Return the (x, y) coordinate for the center point of the cell that contains the specified text.  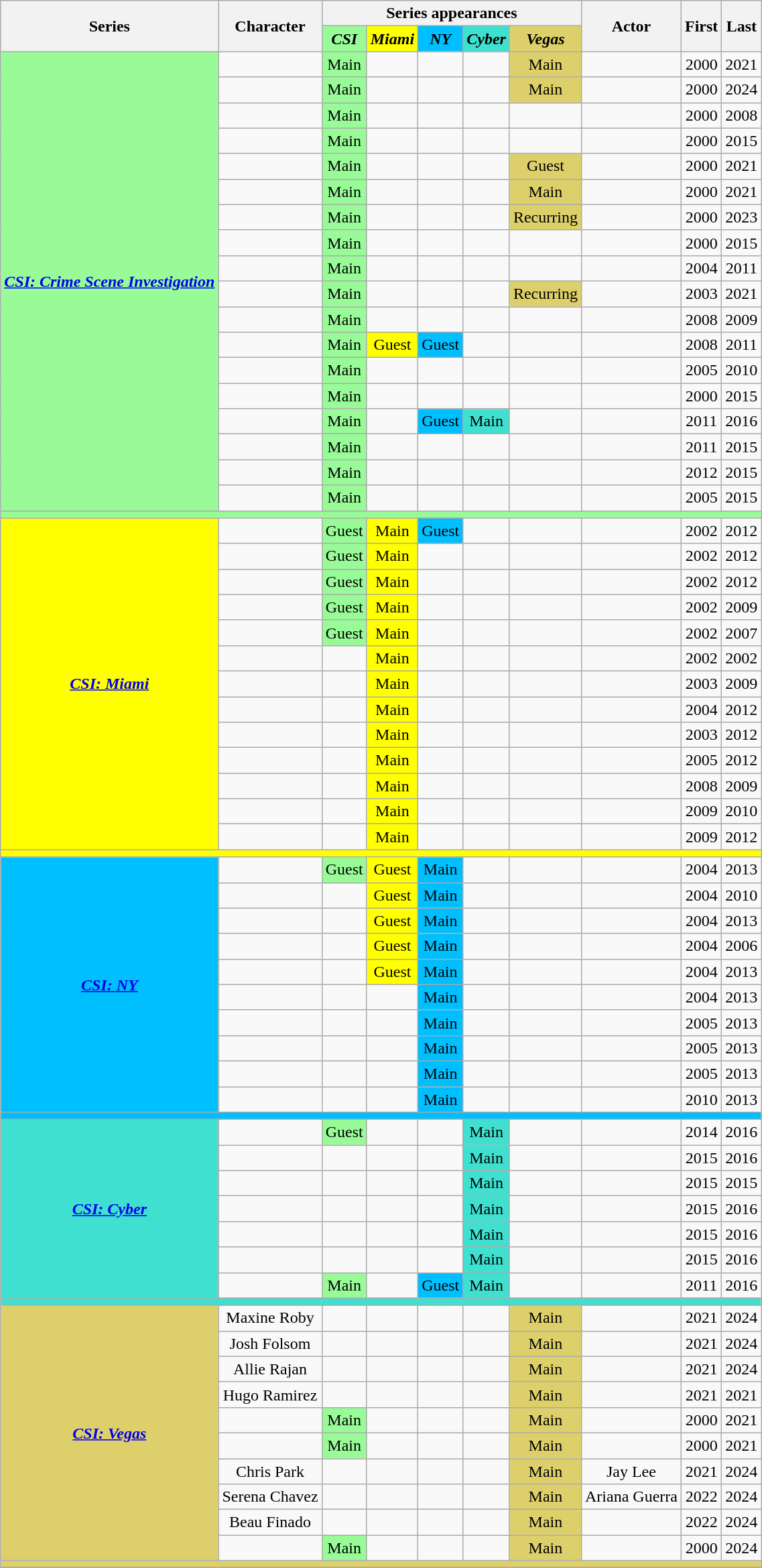
Serena Chavez (270, 1497)
Character (270, 26)
Series (110, 26)
CSI: Cyber (110, 1209)
2023 (741, 217)
Hugo Ramirez (270, 1394)
CSI: Crime Scene Investigation (110, 281)
CSI (344, 39)
First (701, 26)
Chris Park (270, 1471)
2014 (701, 1132)
CSI: Miami (110, 683)
CSI: Vegas (110, 1433)
Ariana Guerra (631, 1497)
Cyber (487, 39)
Josh Folsom (270, 1344)
2006 (741, 946)
2007 (741, 633)
Miami (392, 39)
Last (741, 26)
Beau Finado (270, 1522)
Series appearances (452, 13)
NY (441, 39)
CSI: NY (110, 985)
Maxine Roby (270, 1318)
Jay Lee (631, 1471)
Allie Rajan (270, 1369)
Actor (631, 26)
Vegas (546, 39)
